Extract the [x, y] coordinate from the center of the cell holding the provided text.  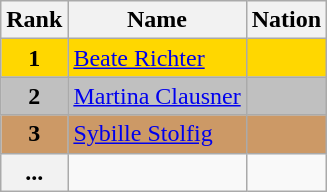
Sybille Stolfig [157, 134]
Beate Richter [157, 58]
2 [34, 96]
Rank [34, 20]
Nation [286, 20]
1 [34, 58]
... [34, 172]
3 [34, 134]
Name [157, 20]
Martina Clausner [157, 96]
